Find where the given text appears and provide that cell's center as [x, y] coordinate. 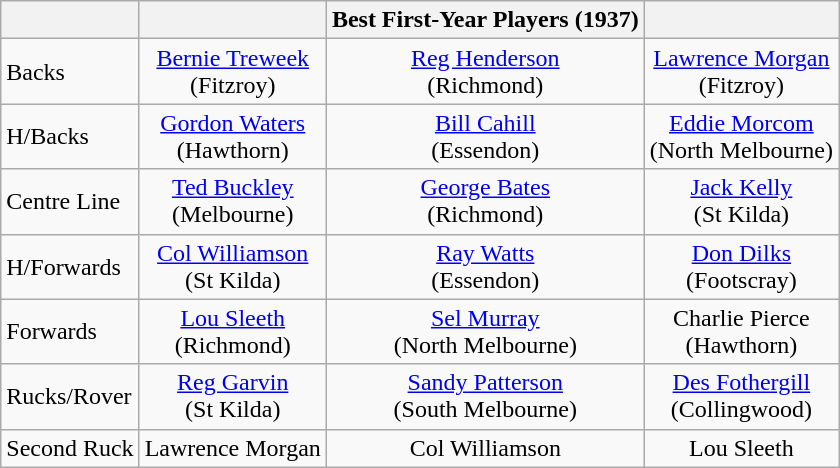
Best First-Year Players (1937) [485, 20]
Lawrence Morgan(Fitzroy) [741, 72]
Rucks/Rover [70, 396]
H/Forwards [70, 266]
Centre Line [70, 202]
Bill Cahill(Essendon) [485, 136]
Sel Murray(North Melbourne) [485, 332]
Ted Buckley(Melbourne) [232, 202]
Lou Sleeth(Richmond) [232, 332]
Bernie Treweek(Fitzroy) [232, 72]
Backs [70, 72]
George Bates(Richmond) [485, 202]
H/Backs [70, 136]
Forwards [70, 332]
Jack Kelly(St Kilda) [741, 202]
Second Ruck [70, 448]
Col Williamson(St Kilda) [232, 266]
Gordon Waters(Hawthorn) [232, 136]
Don Dilks(Footscray) [741, 266]
Lawrence Morgan [232, 448]
Ray Watts(Essendon) [485, 266]
Sandy Patterson(South Melbourne) [485, 396]
Charlie Pierce(Hawthorn) [741, 332]
Reg Garvin(St Kilda) [232, 396]
Col Williamson [485, 448]
Eddie Morcom(North Melbourne) [741, 136]
Des Fothergill(Collingwood) [741, 396]
Reg Henderson(Richmond) [485, 72]
Lou Sleeth [741, 448]
